Extract the (x, y) coordinate from the center of the cell holding the provided text.  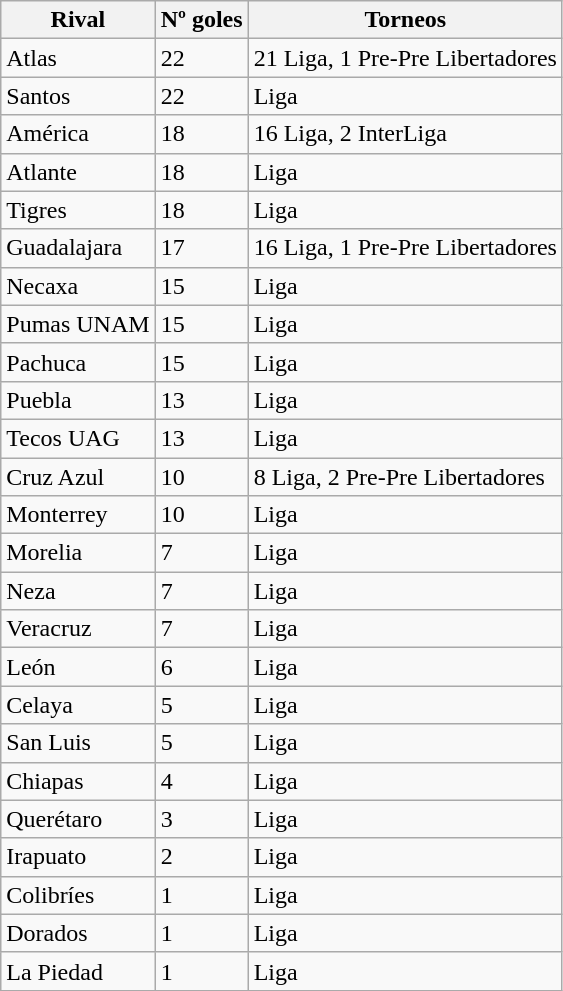
Guadalajara (78, 248)
Dorados (78, 933)
Pachuca (78, 362)
Colibríes (78, 895)
Puebla (78, 400)
Irapuato (78, 857)
Morelia (78, 553)
16 Liga, 1 Pre-Pre Libertadores (405, 248)
Santos (78, 96)
Necaxa (78, 286)
Tigres (78, 210)
Monterrey (78, 515)
21 Liga, 1 Pre-Pre Libertadores (405, 58)
América (78, 134)
16 Liga, 2 InterLiga (405, 134)
4 (202, 781)
León (78, 667)
Neza (78, 591)
17 (202, 248)
6 (202, 667)
Torneos (405, 20)
Veracruz (78, 629)
3 (202, 819)
Atlas (78, 58)
Celaya (78, 705)
Cruz Azul (78, 477)
Rival (78, 20)
Chiapas (78, 781)
Querétaro (78, 819)
Nº goles (202, 20)
Tecos UAG (78, 438)
8 Liga, 2 Pre-Pre Libertadores (405, 477)
Pumas UNAM (78, 324)
La Piedad (78, 971)
2 (202, 857)
San Luis (78, 743)
Atlante (78, 172)
